Determine the (x, y) coordinate at the center of the cell enclosing the given text.  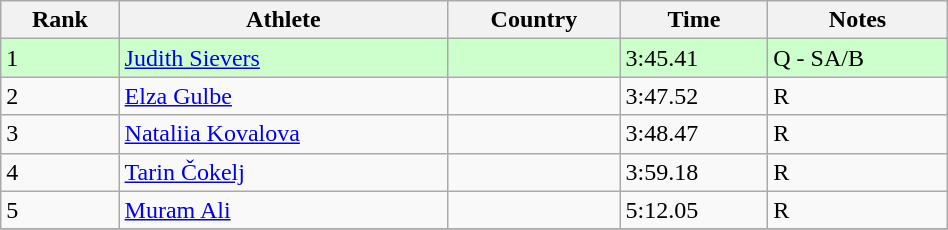
3:47.52 (694, 96)
3 (60, 134)
3:48.47 (694, 134)
5 (60, 210)
4 (60, 172)
Nataliia Kovalova (284, 134)
Tarin Čokelj (284, 172)
3:45.41 (694, 58)
Q - SA/B (858, 58)
2 (60, 96)
Notes (858, 20)
Judith Sievers (284, 58)
Muram Ali (284, 210)
Elza Gulbe (284, 96)
Time (694, 20)
5:12.05 (694, 210)
3:59.18 (694, 172)
Athlete (284, 20)
Country (534, 20)
Rank (60, 20)
1 (60, 58)
